From the cell containing the given text, extract its center point as [x, y] coordinate. 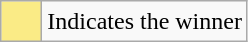
Indicates the winner [145, 22]
